Provide the [x, y] coordinate of the cell's center where the given text is located.  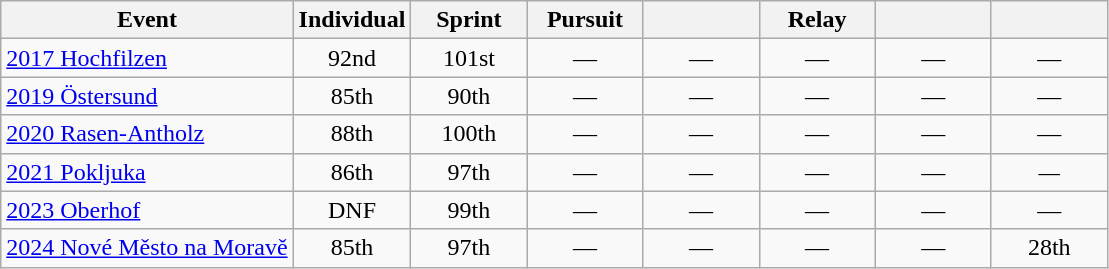
Relay [817, 20]
101st [469, 58]
2019 Östersund [147, 96]
DNF [352, 210]
100th [469, 134]
2021 Pokljuka [147, 172]
88th [352, 134]
Individual [352, 20]
2020 Rasen-Antholz [147, 134]
Event [147, 20]
2023 Oberhof [147, 210]
86th [352, 172]
2017 Hochfilzen [147, 58]
Pursuit [585, 20]
28th [1049, 248]
90th [469, 96]
2024 Nové Město na Moravě [147, 248]
92nd [352, 58]
99th [469, 210]
Sprint [469, 20]
